Determine the (x, y) coordinate at the center of the cell enclosing the given text.  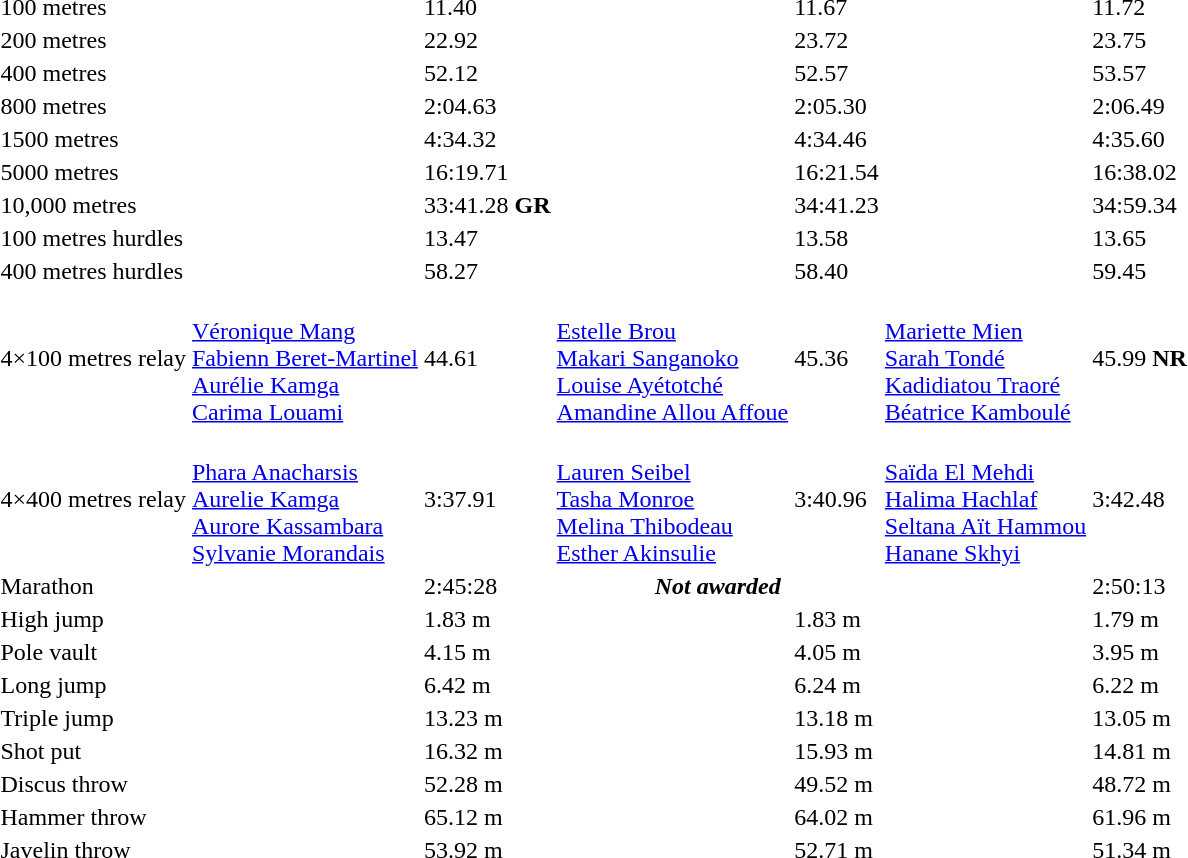
45.36 (837, 358)
58.40 (837, 271)
23.72 (837, 40)
34:41.23 (837, 205)
49.52 m (837, 784)
65.12 m (487, 817)
3:37.91 (487, 499)
6.24 m (837, 685)
2:05.30 (837, 106)
Mariette MienSarah TondéKadidiatou TraoréBéatrice Kamboulé (985, 358)
4.05 m (837, 652)
33:41.28 GR (487, 205)
Phara AnacharsisAurelie KamgaAurore KassambaraSylvanie Morandais (304, 499)
52.28 m (487, 784)
2:04.63 (487, 106)
2:45:28 (487, 586)
13.18 m (837, 718)
16.32 m (487, 751)
13.47 (487, 238)
64.02 m (837, 817)
4.15 m (487, 652)
Lauren SeibelTasha MonroeMelina ThibodeauEsther Akinsulie (672, 499)
15.93 m (837, 751)
3:40.96 (837, 499)
13.58 (837, 238)
4:34.32 (487, 139)
16:21.54 (837, 172)
58.27 (487, 271)
22.92 (487, 40)
Estelle BrouMakari SanganokoLouise AyétotchéAmandine Allou Affoue (672, 358)
6.42 m (487, 685)
Not awarded (718, 586)
Véronique MangFabienn Beret-MartinelAurélie KamgaCarima Louami (304, 358)
52.12 (487, 73)
13.23 m (487, 718)
16:19.71 (487, 172)
4:34.46 (837, 139)
44.61 (487, 358)
52.57 (837, 73)
Saïda El MehdiHalima HachlafSeltana Aït HammouHanane Skhyi (985, 499)
